Locate the cell with the specified text and output its [x, y] center coordinate. 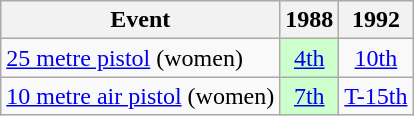
25 metre pistol (women) [140, 58]
4th [310, 58]
1988 [310, 20]
7th [310, 96]
Event [140, 20]
T-15th [376, 96]
10 metre air pistol (women) [140, 96]
1992 [376, 20]
10th [376, 58]
